Search for the cell housing the specified text and yield its (X, Y) center coordinate. 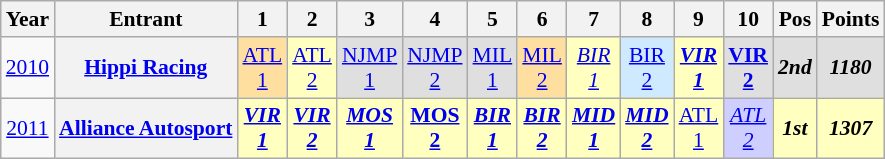
Alliance Autosport (146, 128)
4 (434, 19)
Pos (795, 19)
10 (748, 19)
2010 (28, 68)
Points (851, 19)
NJMP2 (434, 68)
MIL2 (542, 68)
5 (493, 19)
MIL1 (493, 68)
8 (646, 19)
NJMP1 (370, 68)
3 (370, 19)
2011 (28, 128)
Year (28, 19)
1307 (851, 128)
MOS1 (370, 128)
1 (262, 19)
Hippi Racing (146, 68)
1st (795, 128)
7 (594, 19)
MID2 (646, 128)
Entrant (146, 19)
9 (699, 19)
6 (542, 19)
2nd (795, 68)
1180 (851, 68)
MID1 (594, 128)
2 (312, 19)
MOS2 (434, 128)
